Provide the (X, Y) coordinate of the cell's center where the given text is located.  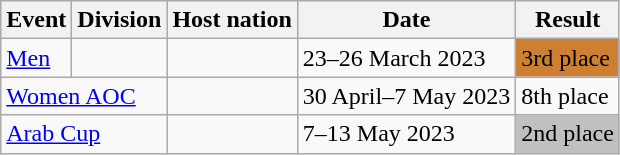
2nd place (568, 134)
Women AOC (84, 96)
Result (568, 20)
7–13 May 2023 (406, 134)
Arab Cup (84, 134)
Date (406, 20)
Host nation (232, 20)
8th place (568, 96)
3rd place (568, 58)
23–26 March 2023 (406, 58)
Event (36, 20)
Men (36, 58)
30 April–7 May 2023 (406, 96)
Division (120, 20)
